Return (x, y) of the center of cell containing provided text 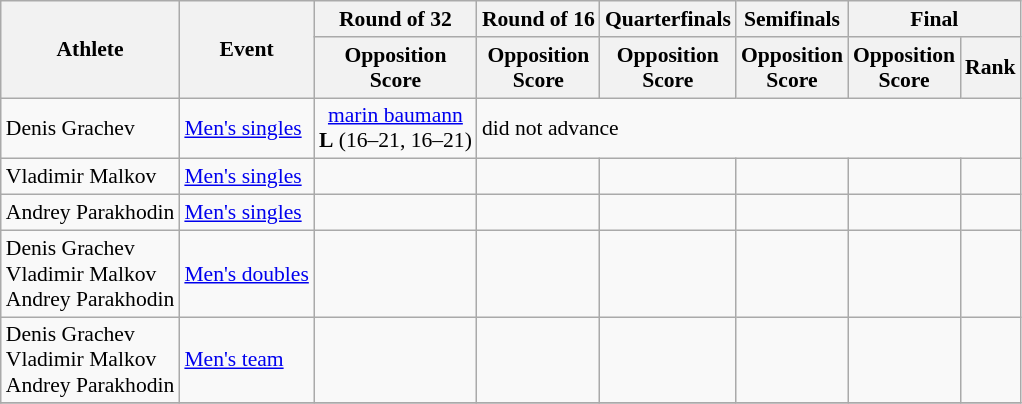
Denis Grachev (90, 128)
Athlete (90, 50)
Andrey Parakhodin (90, 213)
Vladimir Malkov (90, 177)
Quarterfinals (668, 19)
Final (934, 19)
Men's doubles (246, 274)
Men's team (246, 360)
Semifinals (792, 19)
Event (246, 50)
Round of 16 (538, 19)
marin baumann L (16–21, 16–21) (396, 128)
Round of 32 (396, 19)
did not advance (749, 128)
Rank (990, 68)
